Pinpoint the cell where the given text exists, returning its (X, Y) midpoint coordinate. 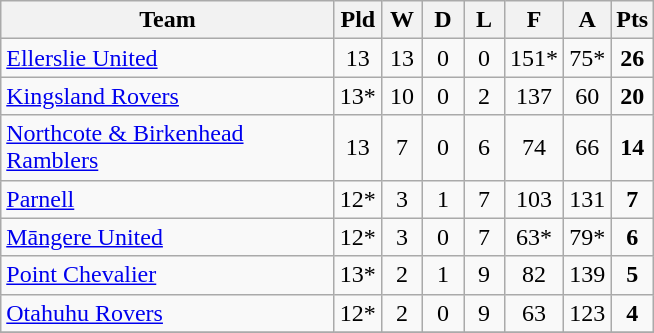
Northcote & Birkenhead Ramblers (168, 148)
Kingsland Rovers (168, 96)
10 (402, 96)
4 (632, 313)
Ellerslie United (168, 58)
66 (588, 148)
123 (588, 313)
14 (632, 148)
F (534, 20)
Māngere United (168, 237)
82 (534, 275)
20 (632, 96)
Otahuhu Rovers (168, 313)
Pld (358, 20)
79* (588, 237)
Pts (632, 20)
63* (534, 237)
103 (534, 199)
L (484, 20)
5 (632, 275)
A (588, 20)
Parnell (168, 199)
26 (632, 58)
63 (534, 313)
Team (168, 20)
151* (534, 58)
W (402, 20)
75* (588, 58)
74 (534, 148)
Point Chevalier (168, 275)
D (442, 20)
137 (534, 96)
131 (588, 199)
139 (588, 275)
60 (588, 96)
